From the cell containing the given text, extract its center point as (x, y) coordinate. 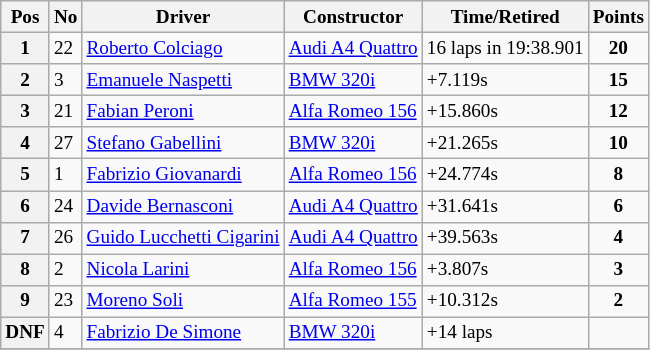
DNF (26, 333)
No (66, 17)
Nicola Larini (183, 270)
+7.119s (505, 80)
Fabrizio Giovanardi (183, 175)
10 (618, 143)
Points (618, 17)
+15.860s (505, 111)
+10.312s (505, 301)
20 (618, 48)
Stefano Gabellini (183, 143)
23 (66, 301)
Fabrizio De Simone (183, 333)
Alfa Romeo 155 (353, 301)
7 (26, 238)
Driver (183, 17)
+31.641s (505, 206)
Roberto Colciago (183, 48)
9 (26, 301)
Guido Lucchetti Cigarini (183, 238)
+21.265s (505, 143)
+3.807s (505, 270)
16 laps in 19:38.901 (505, 48)
12 (618, 111)
Moreno Soli (183, 301)
+14 laps (505, 333)
5 (26, 175)
Constructor (353, 17)
Fabian Peroni (183, 111)
21 (66, 111)
22 (66, 48)
24 (66, 206)
+39.563s (505, 238)
27 (66, 143)
+24.774s (505, 175)
26 (66, 238)
Davide Bernasconi (183, 206)
15 (618, 80)
Pos (26, 17)
Time/Retired (505, 17)
Emanuele Naspetti (183, 80)
